Detect which cell encompasses the target text, then output its (x, y) center coordinate. 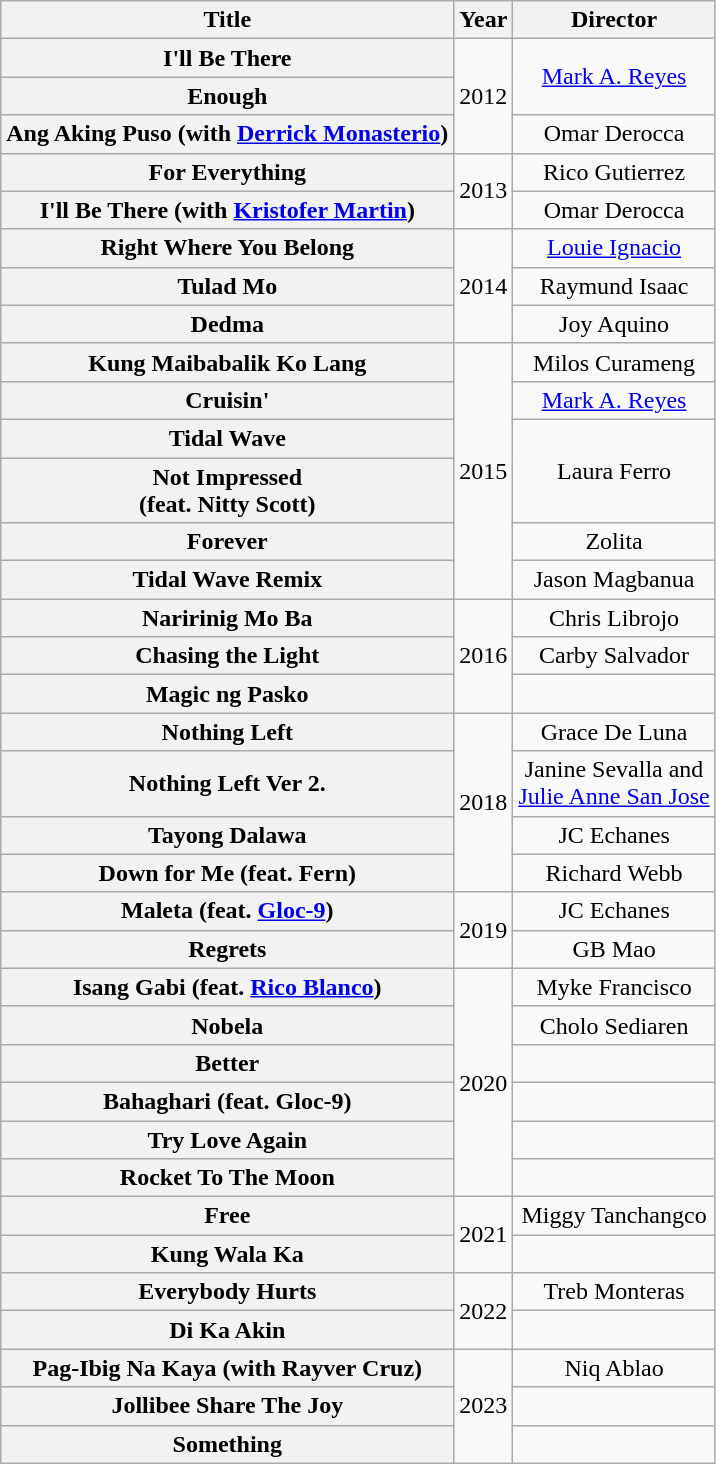
Director (614, 20)
Ang Aking Puso (with Derrick Monasterio) (228, 134)
For Everything (228, 172)
Year (484, 20)
Tidal Wave Remix (228, 580)
Magic ng Pasko (228, 694)
Chris Librojo (614, 618)
Right Where You Belong (228, 248)
Di Ka Akin (228, 1330)
Louie Ignacio (614, 248)
Carby Salvador (614, 656)
Janine Sevalla and Julie Anne San Jose (614, 784)
Everybody Hurts (228, 1292)
Better (228, 1063)
Naririnig Mo Ba (228, 618)
Jollibee Share The Joy (228, 1406)
Rico Gutierrez (614, 172)
Dedma (228, 324)
Kung Maibabalik Ko Lang (228, 362)
2021 (484, 1235)
Myke Francisco (614, 987)
2014 (484, 286)
GB Mao (614, 949)
Bahaghari (feat. Gloc-9) (228, 1101)
Maleta (feat. Gloc-9) (228, 911)
Richard Webb (614, 873)
Cruisin' (228, 400)
2013 (484, 191)
Tidal Wave (228, 438)
Not Impressed(feat. Nitty Scott) (228, 490)
Down for Me (feat. Fern) (228, 873)
Free (228, 1216)
Cholo Sediaren (614, 1025)
2015 (484, 470)
Try Love Again (228, 1139)
Treb Monteras (614, 1292)
2023 (484, 1406)
Chasing the Light (228, 656)
Zolita (614, 542)
Niq Ablao (614, 1368)
Enough (228, 96)
Miggy Tanchangco (614, 1216)
Rocket To The Moon (228, 1178)
2012 (484, 96)
Milos Curameng (614, 362)
2022 (484, 1311)
2019 (484, 930)
Nobela (228, 1025)
Raymund Isaac (614, 286)
Regrets (228, 949)
Title (228, 20)
2020 (484, 1082)
I'll Be There (with Kristofer Martin) (228, 210)
Laura Ferro (614, 470)
2018 (484, 802)
Jason Magbanua (614, 580)
I'll Be There (228, 58)
Pag-Ibig Na Kaya (with Rayver Cruz) (228, 1368)
Forever (228, 542)
Nothing Left (228, 732)
Isang Gabi (feat. Rico Blanco) (228, 987)
Joy Aquino (614, 324)
Kung Wala Ka (228, 1254)
Nothing Left Ver 2. (228, 784)
Tulad Mo (228, 286)
2016 (484, 656)
Something (228, 1444)
Grace De Luna (614, 732)
Tayong Dalawa (228, 835)
